Extract the (X, Y) coordinate from the center of the cell holding the provided text.  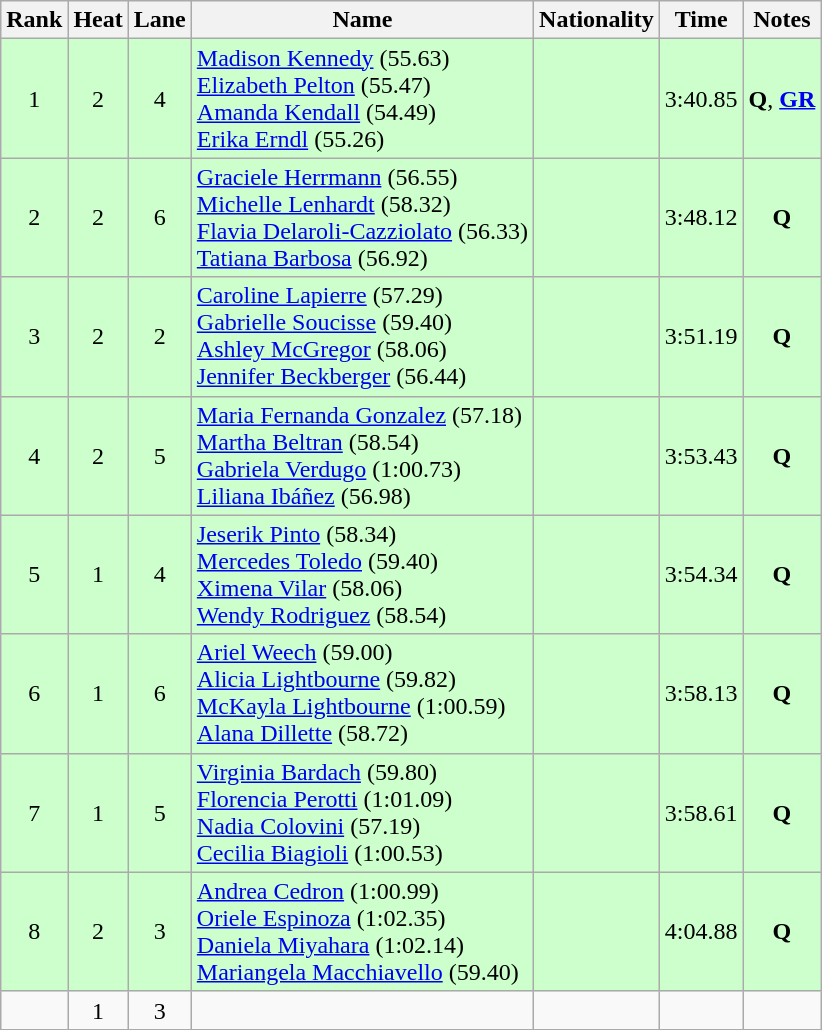
3:53.43 (701, 456)
Maria Fernanda Gonzalez (57.18)Martha Beltran (58.54)Gabriela Verdugo (1:00.73)Liliana Ibáñez (56.98) (362, 456)
Heat (98, 20)
Graciele Herrmann (56.55)Michelle Lenhardt (58.32)Flavia Delaroli-Cazziolato (56.33)Tatiana Barbosa (56.92) (362, 218)
3:40.85 (701, 98)
3:58.61 (701, 812)
Jeserik Pinto (58.34)Mercedes Toledo (59.40)Ximena Vilar (58.06)Wendy Rodriguez (58.54) (362, 574)
3:54.34 (701, 574)
Time (701, 20)
Virginia Bardach (59.80)Florencia Perotti (1:01.09)Nadia Colovini (57.19)Cecilia Biagioli (1:00.53) (362, 812)
Q, GR (782, 98)
Caroline Lapierre (57.29)Gabrielle Soucisse (59.40)Ashley McGregor (58.06)Jennifer Beckberger (56.44) (362, 336)
3:51.19 (701, 336)
7 (34, 812)
4:04.88 (701, 932)
8 (34, 932)
Name (362, 20)
Notes (782, 20)
Rank (34, 20)
Nationality (597, 20)
Andrea Cedron (1:00.99)Oriele Espinoza (1:02.35)Daniela Miyahara (1:02.14)Mariangela Macchiavello (59.40) (362, 932)
Lane (160, 20)
3:58.13 (701, 694)
3:48.12 (701, 218)
Ariel Weech (59.00)Alicia Lightbourne (59.82)McKayla Lightbourne (1:00.59)Alana Dillette (58.72) (362, 694)
Madison Kennedy (55.63)Elizabeth Pelton (55.47)Amanda Kendall (54.49)Erika Erndl (55.26) (362, 98)
